For the text-containing cell, return its midpoint in (X, Y) coordinate format. 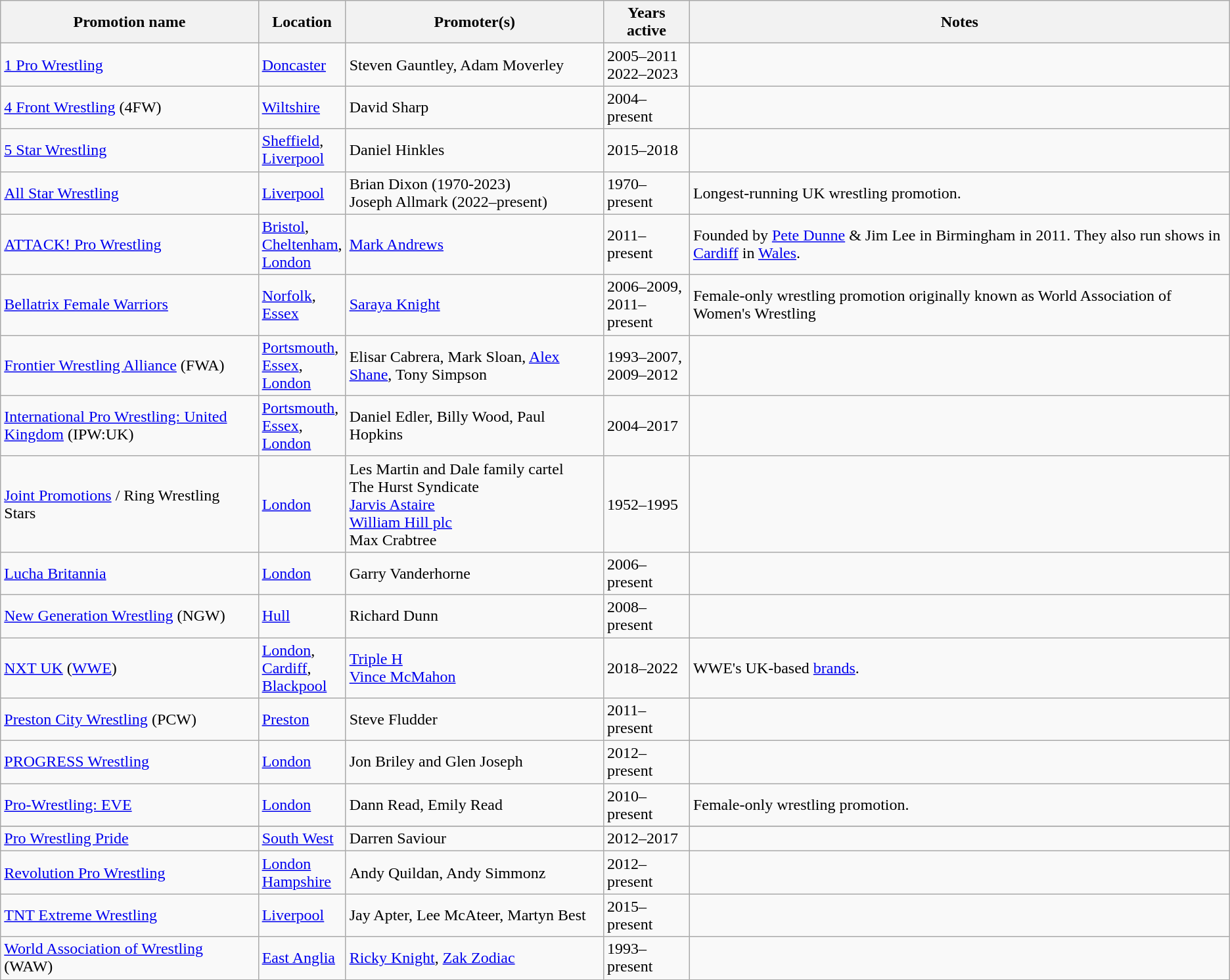
Norfolk, Essex (302, 305)
WWE's UK-based brands. (959, 667)
1970–present (647, 193)
Daniel Hinkles (474, 150)
Brian Dixon (1970-2023) Joseph Allmark (2022–present) (474, 193)
2008–present (647, 616)
1952–1995 (647, 504)
Female-only wrestling promotion. (959, 805)
Elisar Cabrera, Mark Sloan, Alex Shane, Tony Simpson (474, 365)
TNT Extreme Wrestling (129, 916)
Les Martin and Dale family cartelThe Hurst SyndicateJarvis AstaireWilliam Hill plcMax Crabtree (474, 504)
Pro-Wrestling: EVE (129, 805)
1993–present (647, 958)
New Generation Wrestling (NGW) (129, 616)
PROGRESS Wrestling (129, 762)
Richard Dunn (474, 616)
Longest-running UK wrestling promotion. (959, 193)
Jay Apter, Lee McAteer, Martyn Best (474, 916)
Bellatrix Female Warriors (129, 305)
All Star Wrestling (129, 193)
NXT UK (WWE) (129, 667)
Joint Promotions / Ring Wrestling Stars (129, 504)
Lucha Britannia (129, 573)
Steve Fludder (474, 720)
Saraya Knight (474, 305)
Founded by Pete Dunne & Jim Lee in Birmingham in 2011. They also run shows in Cardiff in Wales. (959, 244)
Dann Read, Emily Read (474, 805)
South West (302, 839)
1 Pro Wrestling (129, 64)
Frontier Wrestling Alliance (FWA) (129, 365)
Promotion name (129, 22)
1993–2007, 2009–2012 (647, 365)
5 Star Wrestling (129, 150)
2006–2009, 2011–present (647, 305)
2015–present (647, 916)
David Sharp (474, 108)
London, Cardiff, Blackpool (302, 667)
LondonHampshire (302, 872)
2012–2017 (647, 839)
Location (302, 22)
East Anglia (302, 958)
2018–2022 (647, 667)
Ricky Knight, Zak Zodiac (474, 958)
World Association of Wrestling (WAW) (129, 958)
Female-only wrestling promotion originally known as World Association of Women's Wrestling (959, 305)
Wiltshire (302, 108)
Pro Wrestling Pride (129, 839)
Bristol, Cheltenham, London (302, 244)
2004–2017 (647, 426)
Notes (959, 22)
Daniel Edler, Billy Wood, Paul Hopkins (474, 426)
Hull (302, 616)
International Pro Wrestling: United Kingdom (IPW:UK) (129, 426)
ATTACK! Pro Wrestling (129, 244)
2015–2018 (647, 150)
Sheffield, Liverpool (302, 150)
Promoter(s) (474, 22)
Revolution Pro Wrestling (129, 872)
2006–present (647, 573)
Preston (302, 720)
Doncaster (302, 64)
Mark Andrews (474, 244)
Triple HVince McMahon (474, 667)
Andy Quildan, Andy Simmonz (474, 872)
Garry Vanderhorne (474, 573)
Jon Briley and Glen Joseph (474, 762)
2005–20112022–2023 (647, 64)
Years active (647, 22)
2004–present (647, 108)
4 Front Wrestling (4FW) (129, 108)
Preston City Wrestling (PCW) (129, 720)
Steven Gauntley, Adam Moverley (474, 64)
2010–present (647, 805)
Darren Saviour (474, 839)
